Search for the cell housing the specified text and yield its (x, y) center coordinate. 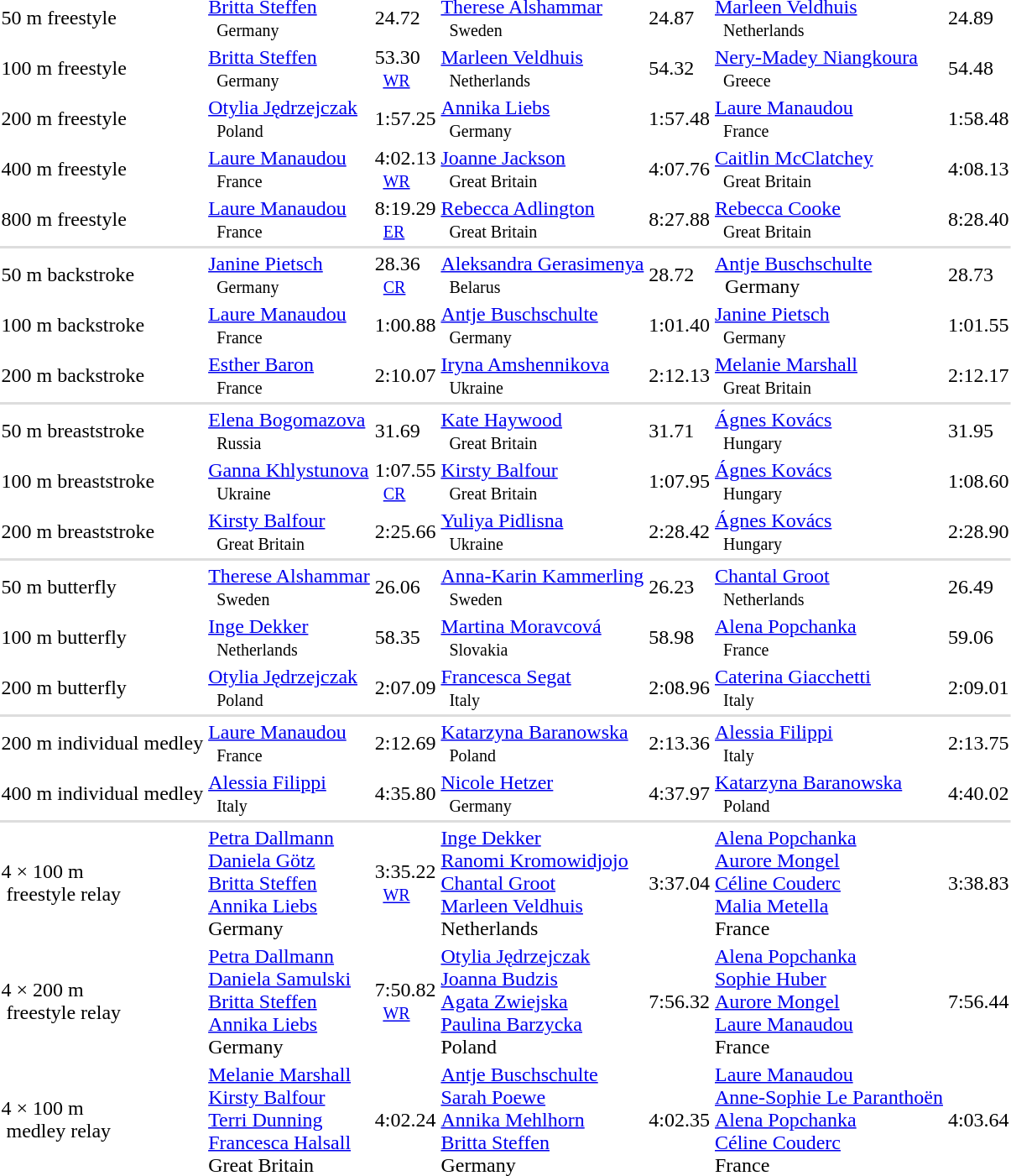
8:28.40 (978, 220)
58.98 (680, 638)
Marleen Veldhuis Netherlands (542, 69)
4 × 200 m freestyle relay (102, 1001)
Martina Moravcová Slovakia (542, 638)
Francesca Segat Italy (542, 688)
Joanne Jackson Great Britain (542, 170)
1:01.55 (978, 326)
Alena Popchanka France (829, 638)
800 m freestyle (102, 220)
1:01.40 (680, 326)
Aleksandra Gerasimenya Belarus (542, 275)
2:13.75 (978, 744)
31.71 (680, 431)
1:08.60 (978, 482)
53.30 WR (405, 69)
31.95 (978, 431)
2:07.09 (405, 688)
8:27.88 (680, 220)
Rebecca Adlington Great Britain (542, 220)
1:57.25 (405, 119)
2:13.36 (680, 744)
Annika Liebs Germany (542, 119)
Therese Alshammar Sweden (289, 588)
2:12.13 (680, 376)
26.23 (680, 588)
Nicole Hetzer Germany (542, 794)
Alena PopchankaAurore MongelCéline CoudercMalia Metella France (829, 883)
Ganna Khlystunova Ukraine (289, 482)
1:57.48 (680, 119)
3:38.83 (978, 883)
Inge Dekker Netherlands (289, 638)
2:12.17 (978, 376)
28.73 (978, 275)
200 m butterfly (102, 688)
4:02.13 WR (405, 170)
200 m individual medley (102, 744)
26.49 (978, 588)
100 m freestyle (102, 69)
3:37.04 (680, 883)
100 m breaststroke (102, 482)
4:35.80 (405, 794)
200 m backstroke (102, 376)
Anna-Karin Kammerling Sweden (542, 588)
7:56.32 (680, 1001)
54.32 (680, 69)
Petra DallmannDaniela SamulskiBritta SteffenAnnika Liebs Germany (289, 1001)
1:07.55 CR (405, 482)
Caterina Giacchetti Italy (829, 688)
Rebecca Cooke Great Britain (829, 220)
1:00.88 (405, 326)
4:40.02 (978, 794)
28.36 CR (405, 275)
2:09.01 (978, 688)
Alena PopchankaSophie HuberAurore MongelLaure Manaudou France (829, 1001)
54.48 (978, 69)
Britta Steffen Germany (289, 69)
Kate Haywood Great Britain (542, 431)
Elena Bogomazova Russia (289, 431)
Otylia JędrzejczakJoanna BudzisAgata ZwiejskaPaulina Barzycka Poland (542, 1001)
4:08.13 (978, 170)
1:58.48 (978, 119)
Inge DekkerRanomi KromowidjojoChantal GrootMarleen Veldhuis Netherlands (542, 883)
3:35.22 WR (405, 883)
Caitlin McClatchey Great Britain (829, 170)
2:08.96 (680, 688)
28.72 (680, 275)
7:56.44 (978, 1001)
2:28.90 (978, 532)
7:50.82 WR (405, 1001)
4:07.76 (680, 170)
59.06 (978, 638)
2:10.07 (405, 376)
Nery-Madey Niangkoura Greece (829, 69)
200 m breaststroke (102, 532)
Iryna Amshennikova Ukraine (542, 376)
Chantal Groot Netherlands (829, 588)
2:28.42 (680, 532)
26.06 (405, 588)
Melanie Marshall Great Britain (829, 376)
400 m freestyle (102, 170)
Esther Baron France (289, 376)
2:25.66 (405, 532)
200 m freestyle (102, 119)
8:19.29 ER (405, 220)
58.35 (405, 638)
31.69 (405, 431)
100 m butterfly (102, 638)
2:12.69 (405, 744)
50 m breaststroke (102, 431)
400 m individual medley (102, 794)
1:07.95 (680, 482)
100 m backstroke (102, 326)
4 × 100 m freestyle relay (102, 883)
4:37.97 (680, 794)
Petra DallmannDaniela GötzBritta SteffenAnnika Liebs Germany (289, 883)
50 m backstroke (102, 275)
50 m butterfly (102, 588)
Yuliya Pidlisna Ukraine (542, 532)
